Extract the [X, Y] coordinate from the center of the cell holding the provided text.  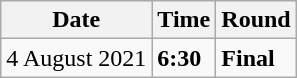
4 August 2021 [76, 58]
Final [256, 58]
Date [76, 20]
Time [184, 20]
6:30 [184, 58]
Round [256, 20]
